For the text-containing cell, return its midpoint in (X, Y) coordinate format. 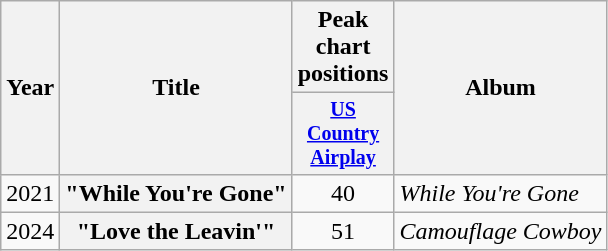
Title (176, 88)
Album (500, 88)
Year (30, 88)
While You're Gone (500, 193)
2024 (30, 231)
51 (343, 231)
2021 (30, 193)
Peak chart positions (343, 47)
40 (343, 193)
"While You're Gone" (176, 193)
US Country Airplay (343, 134)
"Love the Leavin'" (176, 231)
Camouflage Cowboy (500, 231)
